From the cell containing the given text, extract its center point as [X, Y] coordinate. 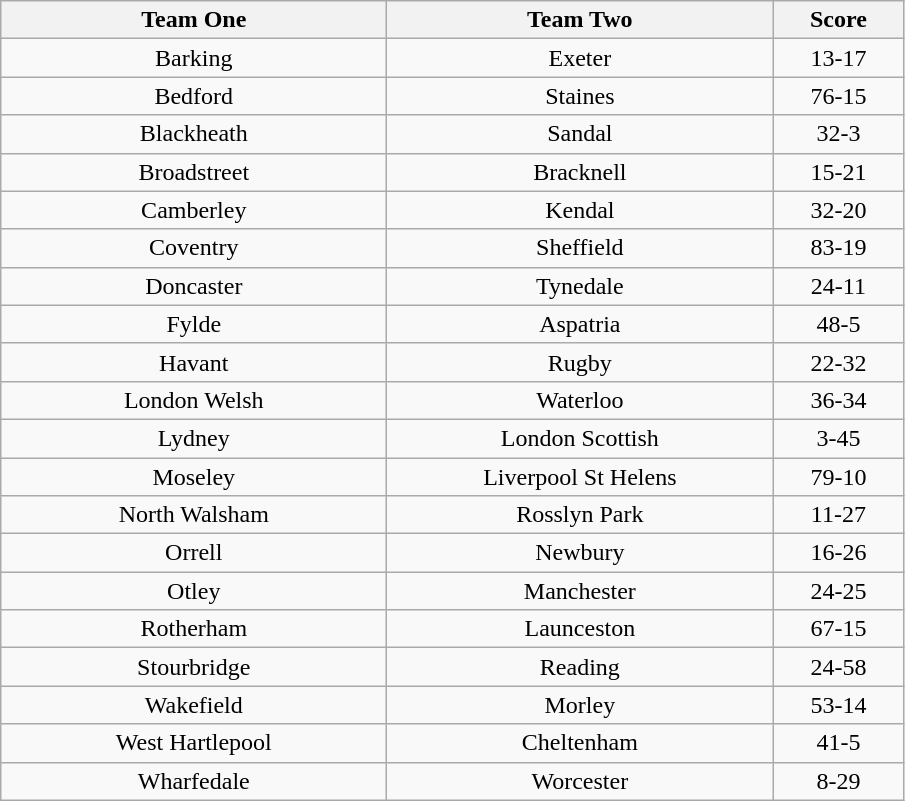
Wharfedale [194, 781]
Havant [194, 362]
Score [838, 20]
83-19 [838, 248]
11-27 [838, 515]
22-32 [838, 362]
Broadstreet [194, 172]
Newbury [580, 553]
Bedford [194, 96]
Waterloo [580, 400]
24-11 [838, 286]
London Scottish [580, 438]
76-15 [838, 96]
Exeter [580, 58]
Worcester [580, 781]
Morley [580, 705]
West Hartlepool [194, 743]
Manchester [580, 591]
London Welsh [194, 400]
Otley [194, 591]
Coventry [194, 248]
Aspatria [580, 324]
Rugby [580, 362]
13-17 [838, 58]
Tynedale [580, 286]
67-15 [838, 629]
Liverpool St Helens [580, 477]
32-3 [838, 134]
Blackheath [194, 134]
8-29 [838, 781]
Cheltenham [580, 743]
Sheffield [580, 248]
Stourbridge [194, 667]
Team Two [580, 20]
32-20 [838, 210]
Bracknell [580, 172]
Orrell [194, 553]
Doncaster [194, 286]
Team One [194, 20]
Lydney [194, 438]
North Walsham [194, 515]
41-5 [838, 743]
15-21 [838, 172]
53-14 [838, 705]
Moseley [194, 477]
Wakefield [194, 705]
Barking [194, 58]
24-58 [838, 667]
Camberley [194, 210]
Rotherham [194, 629]
24-25 [838, 591]
3-45 [838, 438]
Fylde [194, 324]
Sandal [580, 134]
79-10 [838, 477]
16-26 [838, 553]
Reading [580, 667]
48-5 [838, 324]
Staines [580, 96]
Kendal [580, 210]
36-34 [838, 400]
Launceston [580, 629]
Rosslyn Park [580, 515]
